From the cell containing the given text, extract its center point as (x, y) coordinate. 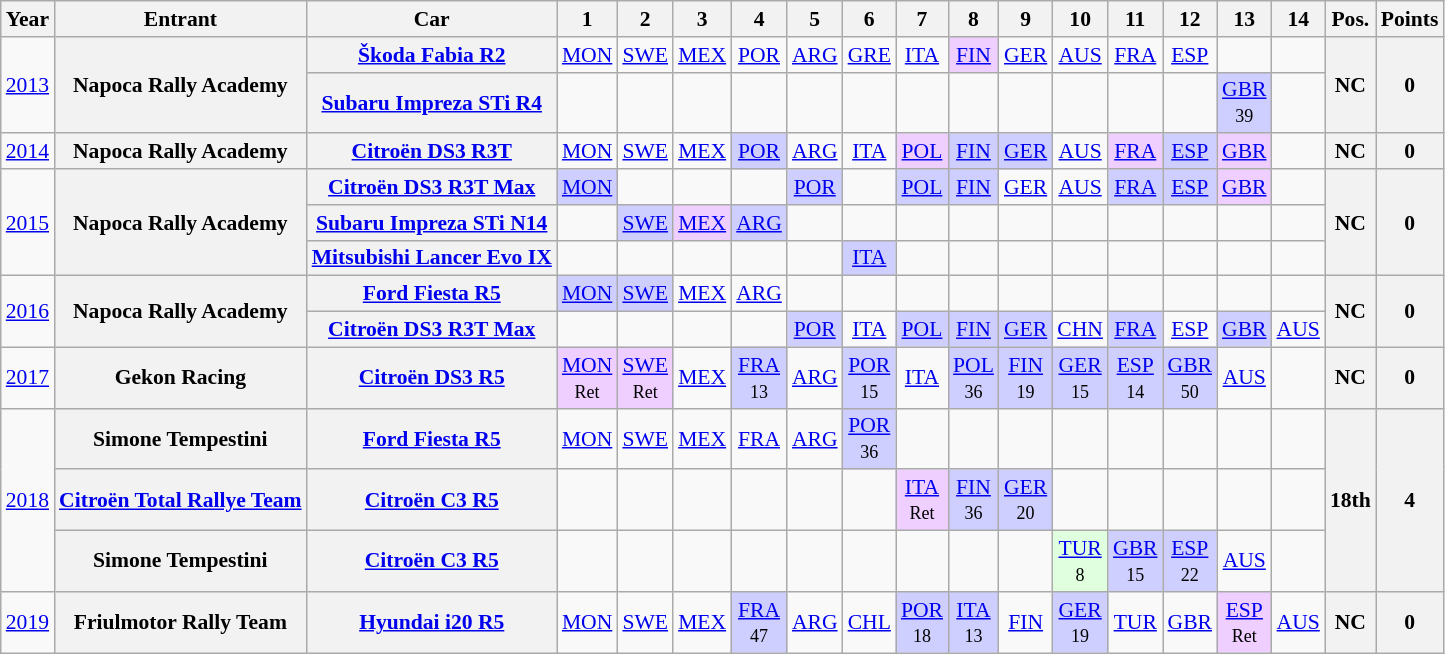
2017 (28, 378)
Mitsubishi Lancer Evo IX (432, 258)
ESPRet (1244, 622)
Hyundai i20 R5 (432, 622)
Gekon Racing (180, 378)
Škoda Fabia R2 (432, 55)
CHN (1080, 330)
ITARet (922, 500)
Entrant (180, 19)
GBR15 (1136, 562)
GER20 (1026, 500)
18th (1350, 500)
POR15 (870, 378)
12 (1190, 19)
6 (870, 19)
TUR (1136, 622)
FRA47 (759, 622)
ESP14 (1136, 378)
1 (588, 19)
Subaru Impreza STi N14 (432, 223)
CHL (870, 622)
2014 (28, 152)
9 (1026, 19)
Pos. (1350, 19)
FIN36 (974, 500)
ITA13 (974, 622)
TUR8 (1080, 562)
GBR50 (1190, 378)
FIN19 (1026, 378)
Citroën DS3 R5 (432, 378)
2018 (28, 500)
7 (922, 19)
Friulmotor Rally Team (180, 622)
11 (1136, 19)
10 (1080, 19)
5 (815, 19)
2 (645, 19)
POR36 (870, 438)
2015 (28, 222)
Citroën DS3 R3T (432, 152)
FRA13 (759, 378)
Points (1410, 19)
2016 (28, 312)
GER15 (1080, 378)
2019 (28, 622)
Citroën Total Rallye Team (180, 500)
2013 (28, 86)
POL36 (974, 378)
MONRet (588, 378)
ESP22 (1190, 562)
GRE (870, 55)
GER19 (1080, 622)
POR18 (922, 622)
13 (1244, 19)
Subaru Impreza STi R4 (432, 102)
GBR39 (1244, 102)
Year (28, 19)
Car (432, 19)
SWERet (645, 378)
3 (702, 19)
8 (974, 19)
14 (1298, 19)
